Scan for the cell matching the given text and deliver its [X, Y] coordinate at center. 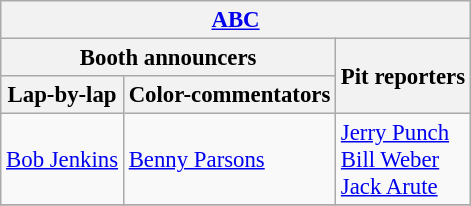
Booth announcers [168, 58]
Pit reporters [404, 76]
Color-commentators [229, 95]
Benny Parsons [229, 160]
Jerry Punch Bill Weber Jack Arute [404, 160]
ABC [236, 20]
Lap-by-lap [62, 95]
Bob Jenkins [62, 160]
